Find where the given text appears and provide that cell's center as (x, y) coordinate. 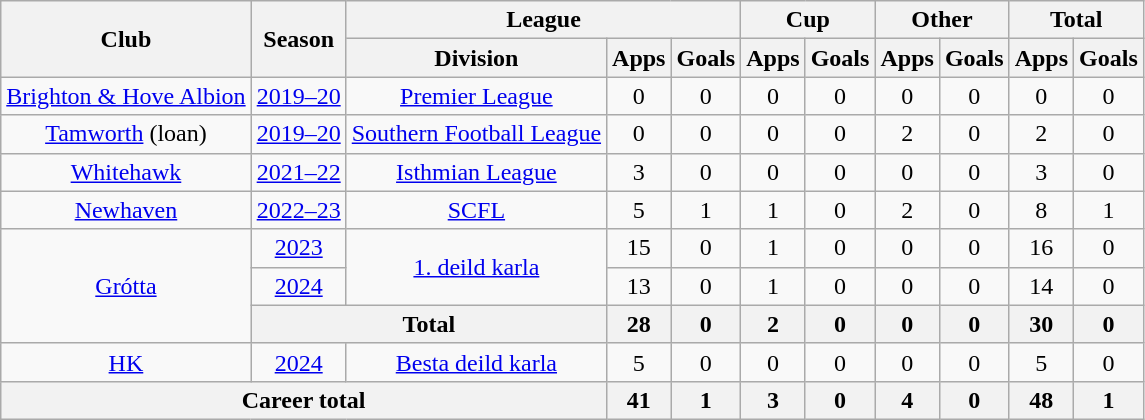
Newhaven (126, 210)
41 (639, 400)
16 (1041, 248)
Grótta (126, 286)
15 (639, 248)
Brighton & Hove Albion (126, 96)
Whitehawk (126, 172)
Besta deild karla (476, 362)
Career total (304, 400)
Season (298, 39)
2021–22 (298, 172)
14 (1041, 286)
8 (1041, 210)
1. deild karla (476, 267)
HK (126, 362)
30 (1041, 324)
Southern Football League (476, 134)
48 (1041, 400)
Club (126, 39)
SCFL (476, 210)
Division (476, 58)
4 (907, 400)
13 (639, 286)
Cup (808, 20)
28 (639, 324)
Tamworth (loan) (126, 134)
League (544, 20)
Premier League (476, 96)
2023 (298, 248)
2022–23 (298, 210)
Other (942, 20)
Isthmian League (476, 172)
